Provide the [X, Y] coordinate of the cell's center where the given text is located.  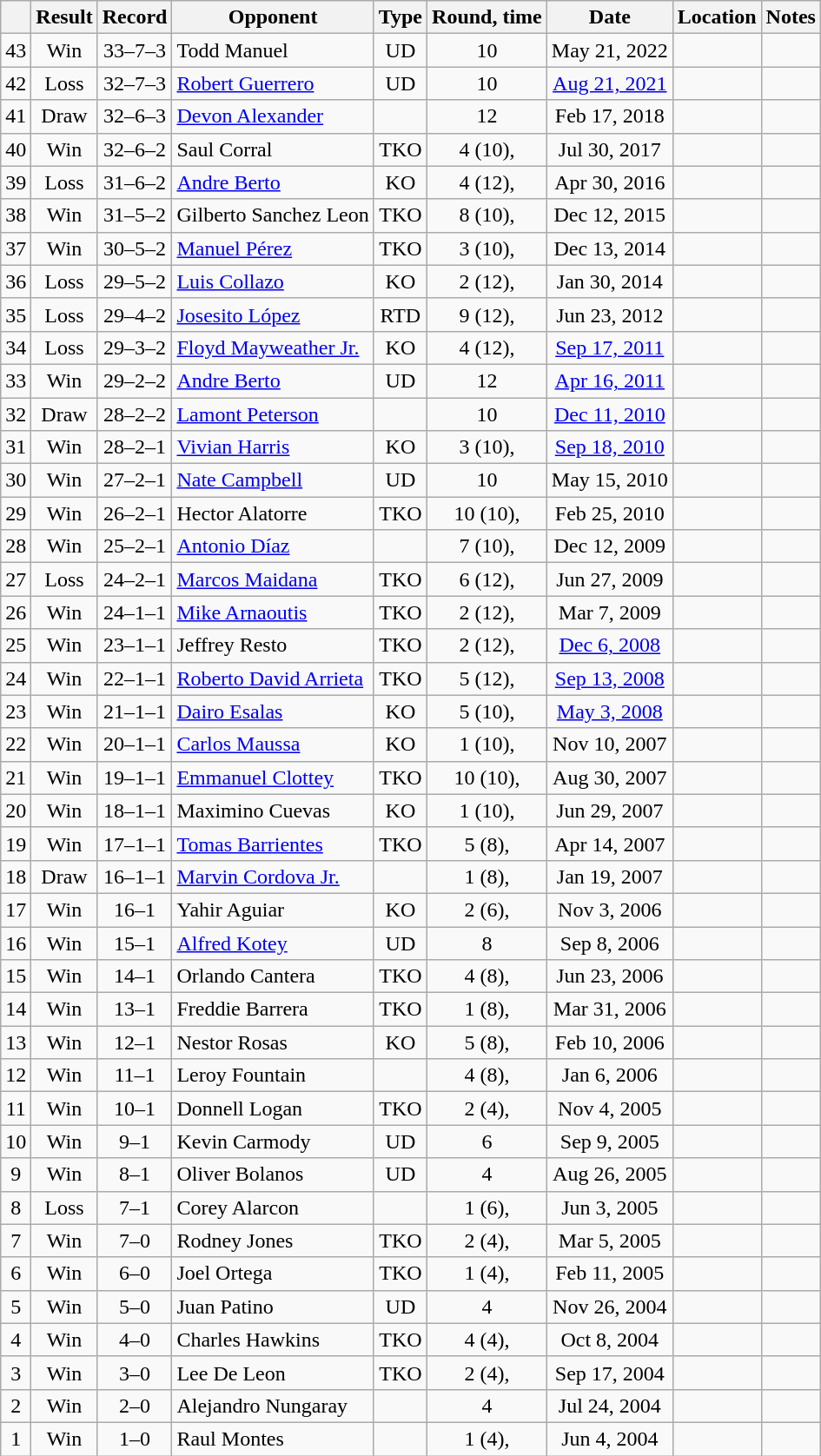
Dairo Esalas [273, 711]
Sep 13, 2008 [610, 678]
8 (10), [487, 215]
21 [16, 778]
2 (6), [487, 910]
Jun 4, 2004 [610, 1439]
34 [16, 347]
32–6–3 [135, 116]
Apr 30, 2016 [610, 182]
19 [16, 844]
Nestor Rosas [273, 1042]
Jun 3, 2005 [610, 1208]
Mar 5, 2005 [610, 1241]
36 [16, 281]
9 [16, 1175]
5–0 [135, 1307]
Orlando Cantera [273, 976]
Sep 9, 2005 [610, 1142]
33–7–3 [135, 50]
32 [16, 414]
Tomas Barrientes [273, 844]
29–5–2 [135, 281]
Apr 14, 2007 [610, 844]
Luis Collazo [273, 281]
38 [16, 215]
18–1–1 [135, 811]
43 [16, 50]
35 [16, 314]
7–0 [135, 1241]
3 [16, 1373]
Josesito López [273, 314]
Alfred Kotey [273, 943]
Roberto David Arrieta [273, 678]
Jan 19, 2007 [610, 877]
Dec 11, 2010 [610, 414]
8–1 [135, 1175]
Aug 26, 2005 [610, 1175]
Date [610, 17]
Yahir Aguiar [273, 910]
30–5–2 [135, 248]
20–1–1 [135, 745]
Mike Arnaoutis [273, 612]
40 [16, 149]
Type [400, 17]
14 [16, 1009]
Raul Montes [273, 1439]
Mar 7, 2009 [610, 612]
Kevin Carmody [273, 1142]
Record [135, 17]
Dec 6, 2008 [610, 645]
6–0 [135, 1274]
28 [16, 546]
Donnell Logan [273, 1109]
Sep 17, 2004 [610, 1373]
1–0 [135, 1439]
29–2–2 [135, 381]
7 [16, 1241]
26 [16, 612]
24–2–1 [135, 579]
Jan 6, 2006 [610, 1075]
Lee De Leon [273, 1373]
Charles Hawkins [273, 1340]
Sep 18, 2010 [610, 447]
29 [16, 513]
Dec 12, 2015 [610, 215]
29–3–2 [135, 347]
RTD [400, 314]
Dec 12, 2009 [610, 546]
32–7–3 [135, 83]
16–1–1 [135, 877]
Oct 8, 2004 [610, 1340]
7–1 [135, 1208]
42 [16, 83]
17–1–1 [135, 844]
5 [16, 1307]
Saul Corral [273, 149]
27 [16, 579]
39 [16, 182]
4–0 [135, 1340]
27–2–1 [135, 480]
32–6–2 [135, 149]
5 (12), [487, 678]
Jun 27, 2009 [610, 579]
Nov 26, 2004 [610, 1307]
Rodney Jones [273, 1241]
Nov 10, 2007 [610, 745]
Sep 8, 2006 [610, 943]
21–1–1 [135, 711]
18 [16, 877]
Nov 3, 2006 [610, 910]
2–0 [135, 1406]
9–1 [135, 1142]
4 (4), [487, 1340]
Jun 23, 2006 [610, 976]
Emmanuel Clottey [273, 778]
Jun 23, 2012 [610, 314]
Corey Alarcon [273, 1208]
Aug 21, 2021 [610, 83]
Leroy Fountain [273, 1075]
Oliver Bolanos [273, 1175]
11–1 [135, 1075]
1 (6), [487, 1208]
9 (12), [487, 314]
May 21, 2022 [610, 50]
Joel Ortega [273, 1274]
Carlos Maussa [273, 745]
Freddie Barrera [273, 1009]
Jan 30, 2014 [610, 281]
23–1–1 [135, 645]
24–1–1 [135, 612]
37 [16, 248]
6 (12), [487, 579]
28–2–2 [135, 414]
Feb 11, 2005 [610, 1274]
24 [16, 678]
7 (10), [487, 546]
5 (10), [487, 711]
Jul 24, 2004 [610, 1406]
10–1 [135, 1109]
12–1 [135, 1042]
17 [16, 910]
Nov 4, 2005 [610, 1109]
Notes [791, 17]
Jul 30, 2017 [610, 149]
33 [16, 381]
2 [16, 1406]
29–4–2 [135, 314]
1 [16, 1439]
30 [16, 480]
22 [16, 745]
Marcos Maidana [273, 579]
23 [16, 711]
19–1–1 [135, 778]
Result [64, 17]
Feb 25, 2010 [610, 513]
Nate Campbell [273, 480]
Feb 17, 2018 [610, 116]
Robert Guerrero [273, 83]
Opponent [273, 17]
31–6–2 [135, 182]
Apr 16, 2011 [610, 381]
26–2–1 [135, 513]
31–5–2 [135, 215]
13 [16, 1042]
Hector Alatorre [273, 513]
4 (10), [487, 149]
Gilberto Sanchez Leon [273, 215]
Marvin Cordova Jr. [273, 877]
28–2–1 [135, 447]
3–0 [135, 1373]
Round, time [487, 17]
Jun 29, 2007 [610, 811]
Floyd Mayweather Jr. [273, 347]
Devon Alexander [273, 116]
15 [16, 976]
May 3, 2008 [610, 711]
Jeffrey Resto [273, 645]
Manuel Pérez [273, 248]
Todd Manuel [273, 50]
Alejandro Nungaray [273, 1406]
Aug 30, 2007 [610, 778]
Vivian Harris [273, 447]
Lamont Peterson [273, 414]
25–2–1 [135, 546]
25 [16, 645]
14–1 [135, 976]
Dec 13, 2014 [610, 248]
31 [16, 447]
11 [16, 1109]
22–1–1 [135, 678]
20 [16, 811]
Mar 31, 2006 [610, 1009]
Juan Patino [273, 1307]
41 [16, 116]
Location [717, 17]
15–1 [135, 943]
Feb 10, 2006 [610, 1042]
Sep 17, 2011 [610, 347]
16 [16, 943]
Maximino Cuevas [273, 811]
Antonio Díaz [273, 546]
May 15, 2010 [610, 480]
16–1 [135, 910]
13–1 [135, 1009]
